Extract the (X, Y) coordinate from the center of the cell holding the provided text.  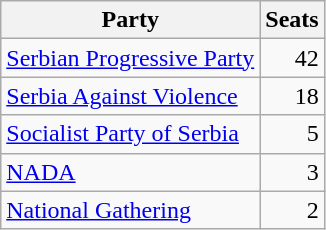
18 (292, 96)
42 (292, 58)
NADA (130, 172)
Serbia Against Violence (130, 96)
Seats (292, 20)
2 (292, 210)
Party (130, 20)
5 (292, 134)
National Gathering (130, 210)
Serbian Progressive Party (130, 58)
3 (292, 172)
Socialist Party of Serbia (130, 134)
